Pinpoint the cell where the given text exists, returning its [x, y] midpoint coordinate. 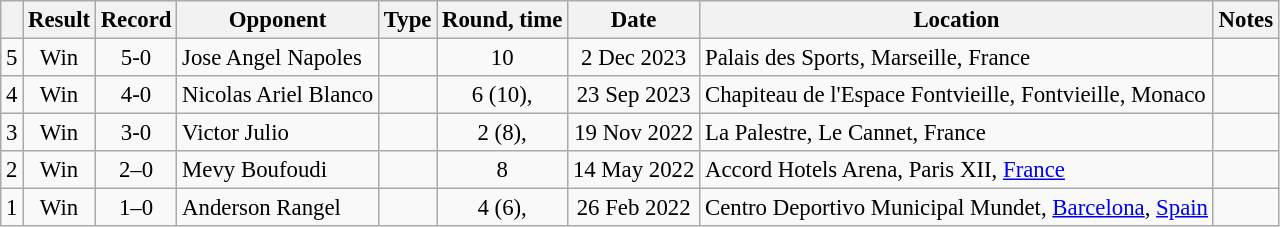
Location [957, 20]
Notes [1246, 20]
Anderson Rangel [278, 208]
Palais des Sports, Marseille, France [957, 58]
14 May 2022 [634, 170]
1–0 [136, 208]
Chapiteau de l'Espace Fontvieille, Fontvieille, Monaco [957, 95]
Victor Julio [278, 133]
10 [502, 58]
Type [407, 20]
4 [12, 95]
26 Feb 2022 [634, 208]
La Palestre, Le Cannet, France [957, 133]
23 Sep 2023 [634, 95]
3 [12, 133]
4-0 [136, 95]
1 [12, 208]
19 Nov 2022 [634, 133]
Centro Deportivo Municipal Mundet, Barcelona, Spain [957, 208]
6 (10), [502, 95]
2 Dec 2023 [634, 58]
Round, time [502, 20]
2–0 [136, 170]
Date [634, 20]
Record [136, 20]
Accord Hotels Arena, Paris XII, France [957, 170]
2 [12, 170]
2 (8), [502, 133]
4 (6), [502, 208]
5-0 [136, 58]
3-0 [136, 133]
5 [12, 58]
Jose Angel Napoles [278, 58]
Result [60, 20]
Mevy Boufoudi [278, 170]
Nicolas Ariel Blanco [278, 95]
Opponent [278, 20]
8 [502, 170]
